Return the [x, y] coordinate for the center point of the cell that contains the specified text.  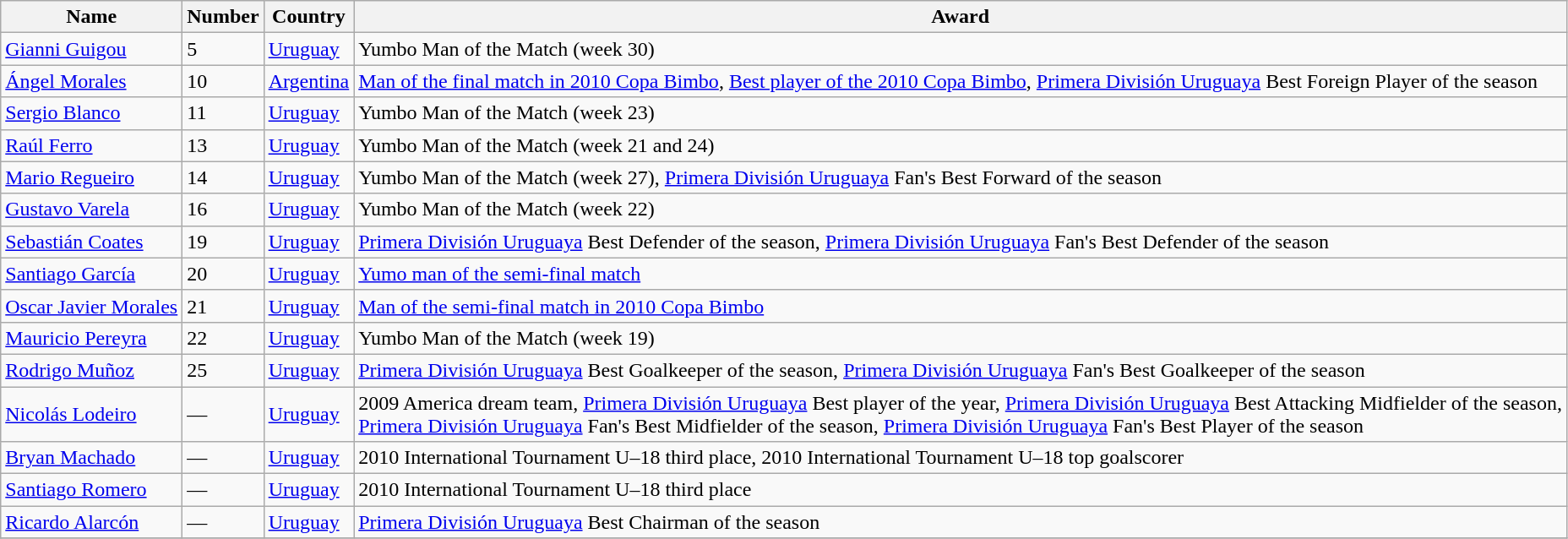
Ángel Morales [91, 81]
Number [223, 17]
Man of the semi-final match in 2010 Copa Bimbo [961, 306]
2010 International Tournament U–18 third place, 2010 International Tournament U–18 top goalscorer [961, 458]
Country [309, 17]
Argentina [309, 81]
2010 International Tournament U–18 third place [961, 490]
11 [223, 113]
Santiago Romero [91, 490]
Mario Regueiro [91, 177]
Yumbo Man of the Match (week 19) [961, 338]
13 [223, 145]
Award [961, 17]
22 [223, 338]
Sergio Blanco [91, 113]
19 [223, 242]
14 [223, 177]
Yumbo Man of the Match (week 27), Primera División Uruguaya Fan's Best Forward of the season [961, 177]
Bryan Machado [91, 458]
Nicolás Lodeiro [91, 414]
10 [223, 81]
Name [91, 17]
Sebastián Coates [91, 242]
Yumo man of the semi-final match [961, 274]
Oscar Javier Morales [91, 306]
Mauricio Pereyra [91, 338]
Primera División Uruguaya Best Chairman of the season [961, 522]
Gianni Guigou [91, 49]
Primera División Uruguaya Best Goalkeeper of the season, Primera División Uruguaya Fan's Best Goalkeeper of the season [961, 370]
Santiago García [91, 274]
Yumbo Man of the Match (week 23) [961, 113]
5 [223, 49]
Primera División Uruguaya Best Defender of the season, Primera División Uruguaya Fan's Best Defender of the season [961, 242]
Rodrigo Muñoz [91, 370]
25 [223, 370]
Yumbo Man of the Match (week 21 and 24) [961, 145]
Yumbo Man of the Match (week 30) [961, 49]
Raúl Ferro [91, 145]
21 [223, 306]
16 [223, 210]
Gustavo Varela [91, 210]
Man of the final match in 2010 Copa Bimbo, Best player of the 2010 Copa Bimbo, Primera División Uruguaya Best Foreign Player of the season [961, 81]
Yumbo Man of the Match (week 22) [961, 210]
20 [223, 274]
Ricardo Alarcón [91, 522]
